Return the (X, Y) coordinate for the center point of the cell that contains the specified text.  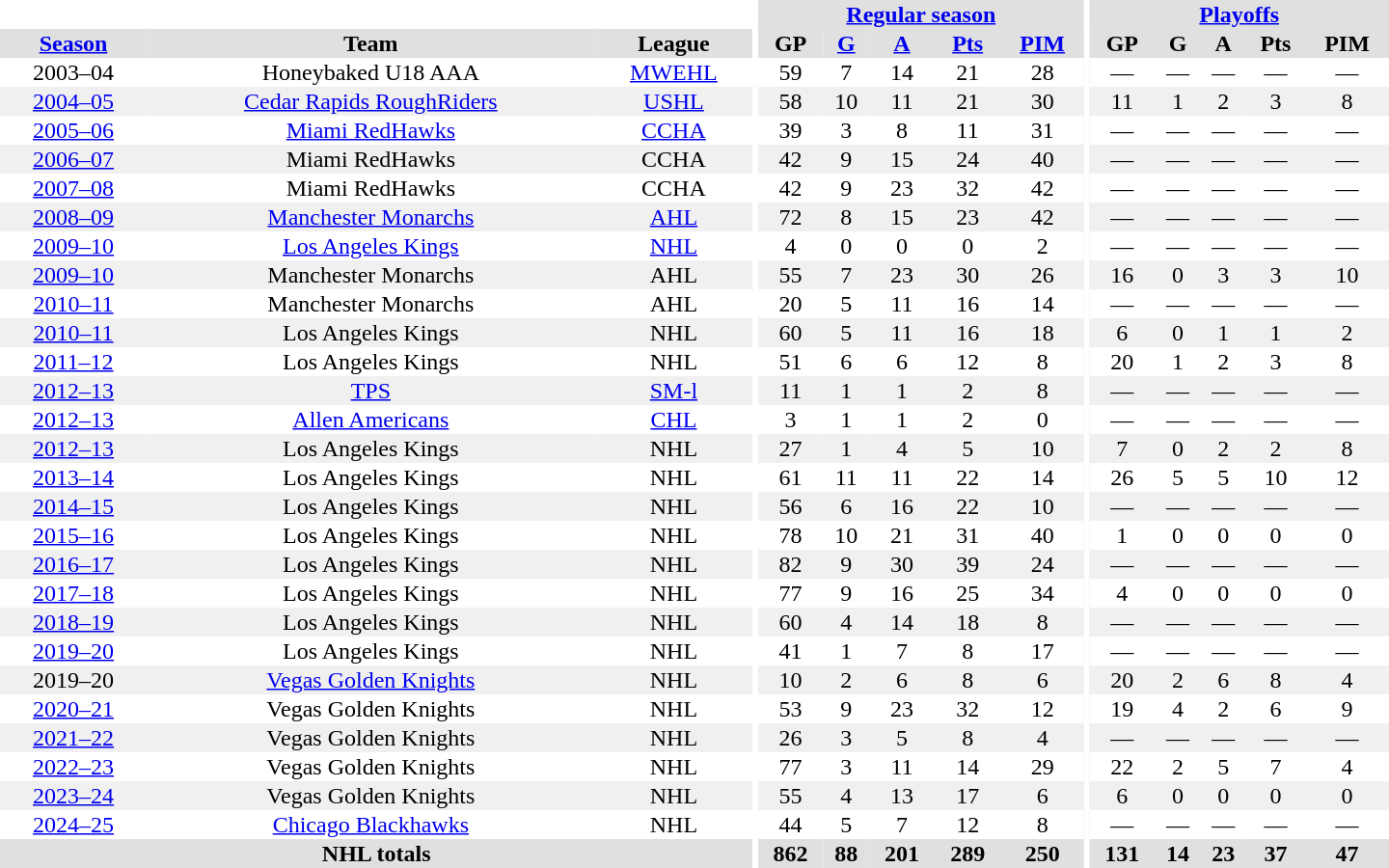
2004–05 (73, 101)
47 (1347, 854)
2020–21 (73, 709)
2013–14 (73, 477)
2023–24 (73, 796)
CHL (674, 420)
41 (791, 651)
13 (902, 796)
USHL (674, 101)
2015–16 (73, 535)
2005–06 (73, 130)
2014–15 (73, 506)
27 (791, 448)
201 (902, 854)
862 (791, 854)
League (674, 43)
44 (791, 825)
Cedar Rapids RoughRiders (370, 101)
88 (847, 854)
250 (1042, 854)
25 (967, 593)
2016–17 (73, 564)
2006–07 (73, 159)
TPS (370, 391)
56 (791, 506)
NHL totals (376, 854)
Allen Americans (370, 420)
2003–04 (73, 72)
SM-l (674, 391)
53 (791, 709)
61 (791, 477)
131 (1122, 854)
34 (1042, 593)
Playoffs (1239, 14)
2011–12 (73, 362)
51 (791, 362)
Season (73, 43)
2017–18 (73, 593)
289 (967, 854)
72 (791, 217)
58 (791, 101)
2007–08 (73, 188)
Chicago Blackhawks (370, 825)
2008–09 (73, 217)
19 (1122, 709)
28 (1042, 72)
2024–25 (73, 825)
59 (791, 72)
37 (1275, 854)
2018–19 (73, 622)
29 (1042, 767)
Team (370, 43)
Honeybaked U18 AAA (370, 72)
2021–22 (73, 738)
Regular season (922, 14)
82 (791, 564)
78 (791, 535)
MWEHL (674, 72)
2022–23 (73, 767)
